Scan for the cell matching the given text and deliver its [x, y] coordinate at center. 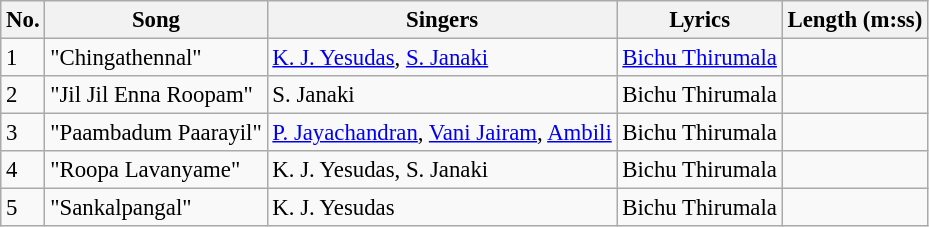
3 [23, 133]
"Paambadum Paarayil" [156, 133]
K. J. Yesudas [442, 208]
4 [23, 170]
S. Janaki [442, 95]
1 [23, 58]
Lyrics [700, 20]
Length (m:ss) [854, 20]
5 [23, 208]
"Chingathennal" [156, 58]
"Jil Jil Enna Roopam" [156, 95]
P. Jayachandran, Vani Jairam, Ambili [442, 133]
No. [23, 20]
2 [23, 95]
Song [156, 20]
"Roopa Lavanyame" [156, 170]
"Sankalpangal" [156, 208]
Singers [442, 20]
